Return [x, y] of the center of cell containing provided text 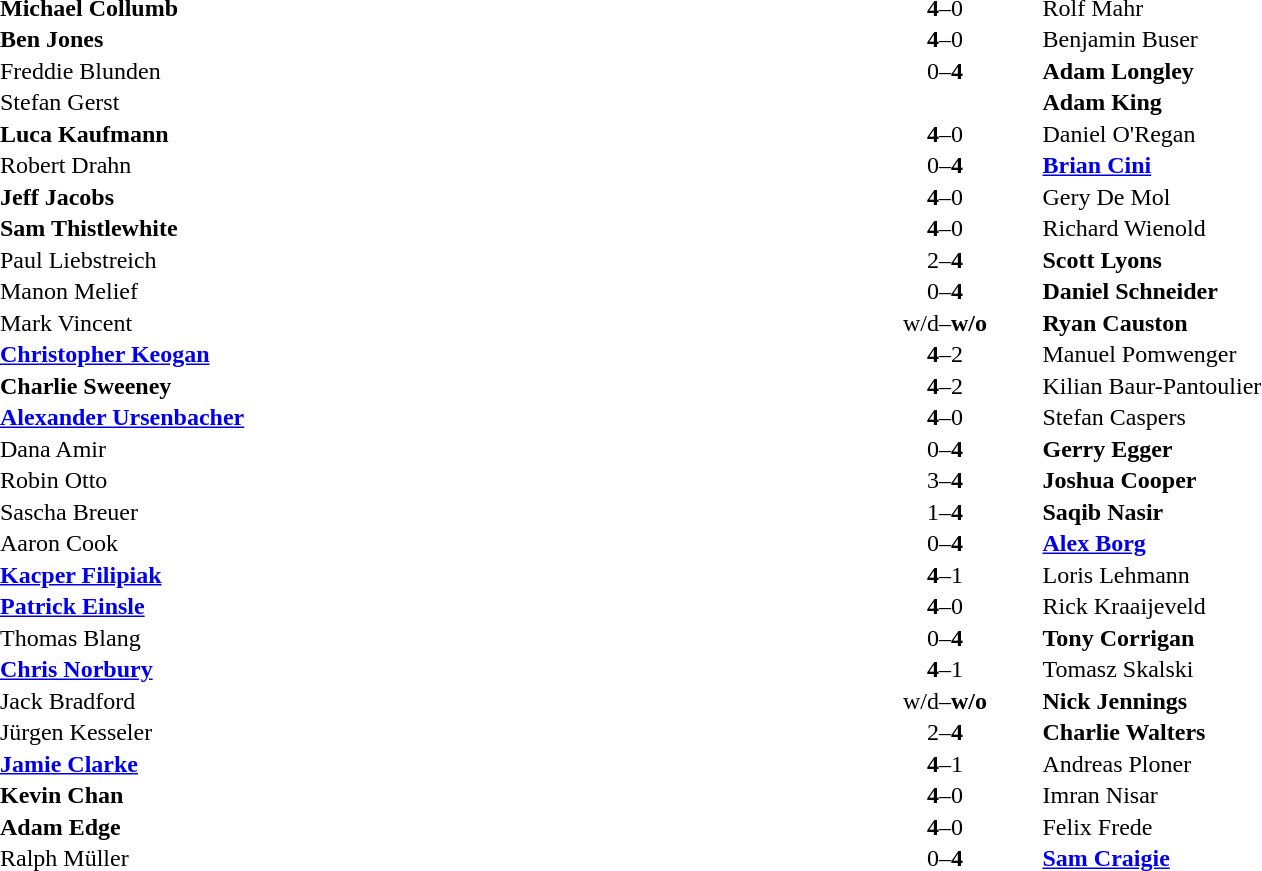
3–4 [944, 481]
1–4 [944, 512]
